Search for the cell housing the specified text and yield its (X, Y) center coordinate. 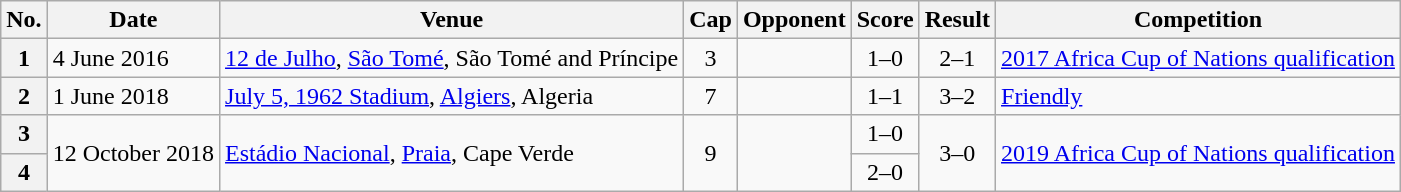
Competition (1198, 20)
2019 Africa Cup of Nations qualification (1198, 153)
2–1 (957, 58)
July 5, 1962 Stadium, Algiers, Algeria (452, 96)
4 June 2016 (133, 58)
2 (24, 96)
12 October 2018 (133, 153)
1 (24, 58)
4 (24, 172)
9 (711, 153)
12 de Julho, São Tomé, São Tomé and Príncipe (452, 58)
1 June 2018 (133, 96)
Opponent (794, 20)
Venue (452, 20)
Result (957, 20)
1–1 (885, 96)
Score (885, 20)
2–0 (885, 172)
Friendly (1198, 96)
2017 Africa Cup of Nations qualification (1198, 58)
3–0 (957, 153)
7 (711, 96)
3–2 (957, 96)
Date (133, 20)
Estádio Nacional, Praia, Cape Verde (452, 153)
No. (24, 20)
Cap (711, 20)
